Provide the [x, y] coordinate of the cell's center where the given text is located.  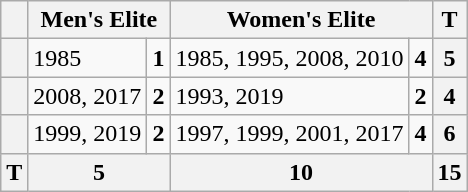
2008, 2017 [88, 96]
1999, 2019 [88, 134]
1 [158, 58]
1997, 1999, 2001, 2017 [290, 134]
6 [450, 134]
Men's Elite [99, 20]
1993, 2019 [290, 96]
Women's Elite [301, 20]
10 [301, 172]
1985, 1995, 2008, 2010 [290, 58]
15 [450, 172]
1985 [88, 58]
